Detect which cell encompasses the target text, then output its (x, y) center coordinate. 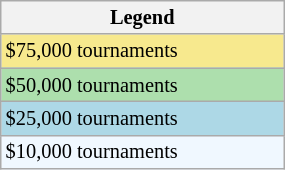
$75,000 tournaments (142, 51)
$10,000 tournaments (142, 152)
Legend (142, 17)
$25,000 tournaments (142, 118)
$50,000 tournaments (142, 85)
